Pinpoint the cell where the given text exists, returning its [X, Y] midpoint coordinate. 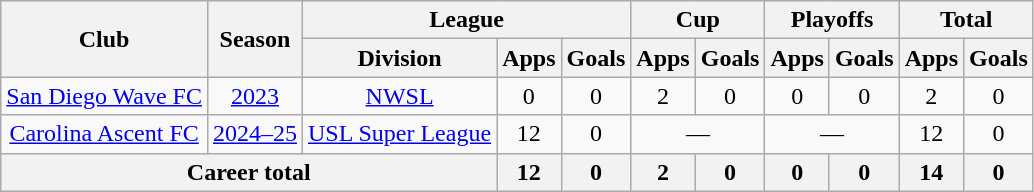
NWSL [399, 96]
Club [104, 39]
14 [931, 172]
2023 [254, 96]
Division [399, 58]
USL Super League [399, 134]
Cup [698, 20]
Total [966, 20]
Career total [249, 172]
Carolina Ascent FC [104, 134]
Playoffs [832, 20]
2024–25 [254, 134]
League [466, 20]
San Diego Wave FC [104, 96]
Season [254, 39]
